Determine the (X, Y) coordinate at the center of the cell enclosing the given text.  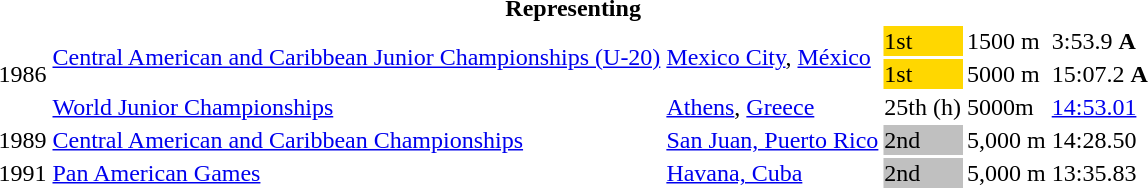
Havana, Cuba (772, 173)
5000 m (1007, 74)
Mexico City, México (772, 58)
1500 m (1007, 41)
Central American and Caribbean Junior Championships (U-20) (356, 58)
World Junior Championships (356, 107)
Athens, Greece (772, 107)
5000m (1007, 107)
25th (h) (923, 107)
San Juan, Puerto Rico (772, 140)
Pan American Games (356, 173)
Central American and Caribbean Championships (356, 140)
